Output the [x, y] coordinate of the center of the cell containing the given text.  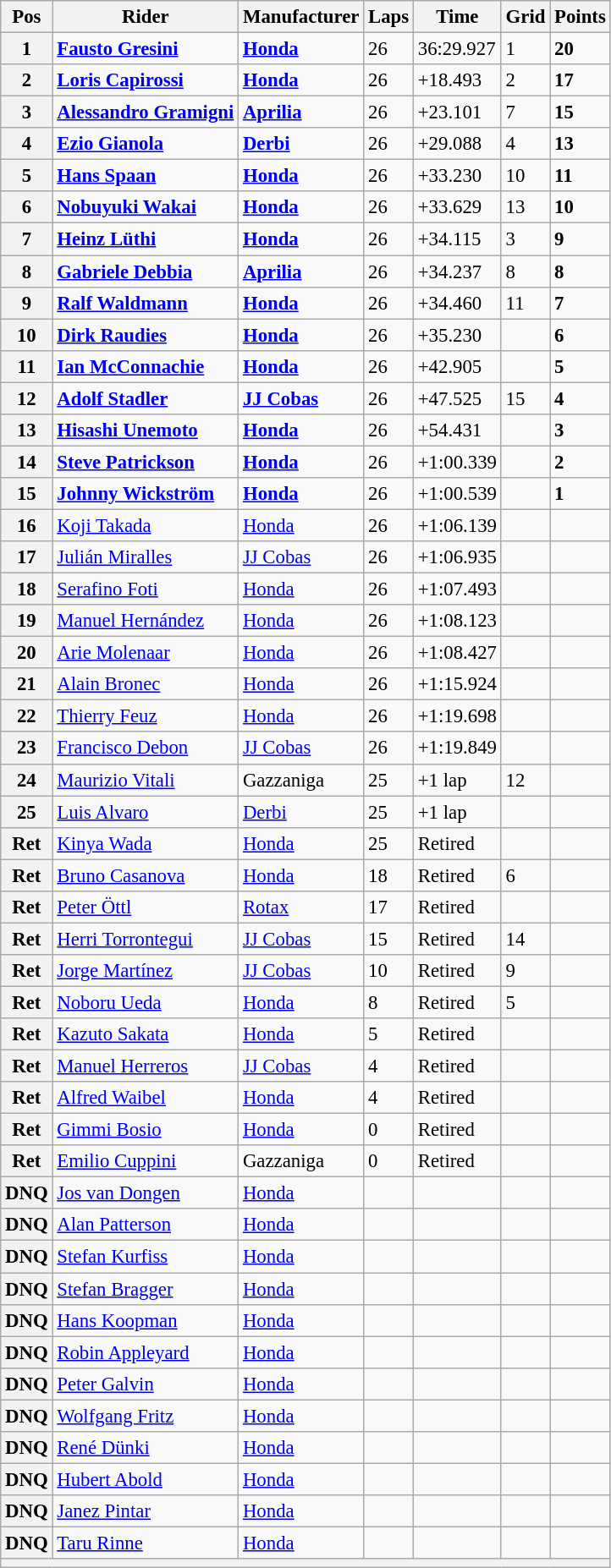
Time [457, 17]
Alain Bronec [146, 684]
+1:06.935 [457, 557]
Stefan Bragger [146, 1289]
19 [27, 621]
Fausto Gresini [146, 49]
Rotax [301, 907]
+47.525 [457, 398]
Johnny Wickström [146, 494]
16 [27, 525]
+1:07.493 [457, 589]
21 [27, 684]
Jos van Dongen [146, 1193]
Gimmi Bosio [146, 1130]
Manuel Herreros [146, 1066]
Gabriele Debbia [146, 271]
+23.101 [457, 112]
Janez Pintar [146, 1511]
Herri Torrontegui [146, 939]
Ian McConnachie [146, 366]
Alan Patterson [146, 1225]
Ralf Waldmann [146, 303]
Taru Rinne [146, 1543]
+34.460 [457, 303]
Hisashi Unemoto [146, 430]
+34.115 [457, 239]
+35.230 [457, 335]
22 [27, 716]
+1:08.427 [457, 653]
Francisco Debon [146, 748]
Loris Capirossi [146, 80]
+1:06.139 [457, 525]
Steve Patrickson [146, 462]
24 [27, 780]
Emilio Cuppini [146, 1161]
Julián Miralles [146, 557]
Peter Galvin [146, 1384]
Alessandro Gramigni [146, 112]
+29.088 [457, 144]
Manuel Hernández [146, 621]
Maurizio Vitali [146, 780]
Heinz Lüthi [146, 239]
Serafino Foti [146, 589]
23 [27, 748]
+1:08.123 [457, 621]
Laps [389, 17]
Noboru Ueda [146, 1002]
Hans Koopman [146, 1320]
+33.230 [457, 176]
36:29.927 [457, 49]
Adolf Stadler [146, 398]
Peter Öttl [146, 907]
Arie Molenaar [146, 653]
+1:19.698 [457, 716]
Wolfgang Fritz [146, 1416]
Grid [525, 17]
Stefan Kurfiss [146, 1257]
Alfred Waibel [146, 1098]
Nobuyuki Wakai [146, 207]
Kazuto Sakata [146, 1034]
+1:19.849 [457, 748]
Rider [146, 17]
Dirk Raudies [146, 335]
+42.905 [457, 366]
Ezio Gianola [146, 144]
Points [581, 17]
Hubert Abold [146, 1479]
Robin Appleyard [146, 1352]
Pos [27, 17]
+54.431 [457, 430]
Bruno Casanova [146, 875]
+34.237 [457, 271]
+18.493 [457, 80]
René Dünki [146, 1448]
Koji Takada [146, 525]
+1:15.924 [457, 684]
Kinya Wada [146, 843]
Jorge Martínez [146, 971]
Manufacturer [301, 17]
+33.629 [457, 207]
+1:00.539 [457, 494]
Thierry Feuz [146, 716]
Luis Alvaro [146, 812]
Hans Spaan [146, 176]
+1:00.339 [457, 462]
